Return the (x, y) coordinate for the center point of the cell that contains the specified text.  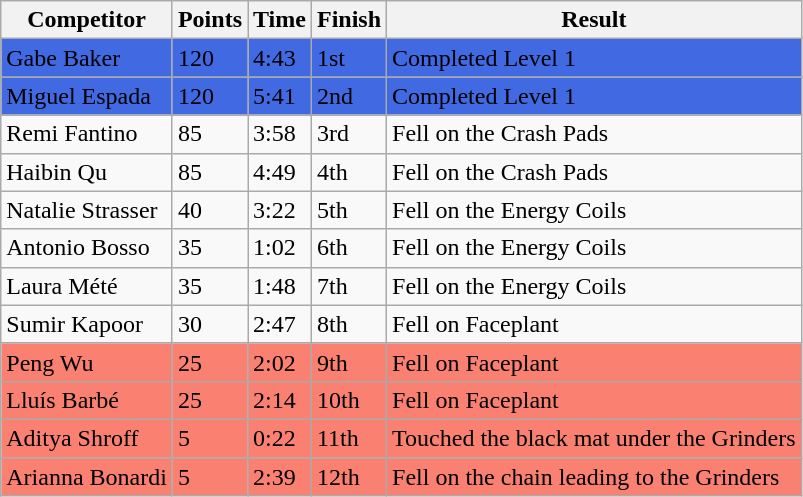
Natalie Strasser (87, 210)
1:48 (280, 286)
Finish (348, 20)
2:39 (280, 477)
Antonio Bosso (87, 248)
4:49 (280, 172)
Arianna Bonardi (87, 477)
6th (348, 248)
2:14 (280, 400)
40 (210, 210)
Time (280, 20)
Gabe Baker (87, 58)
Peng Wu (87, 362)
5th (348, 210)
Haibin Qu (87, 172)
12th (348, 477)
Competitor (87, 20)
2:47 (280, 324)
1:02 (280, 248)
2nd (348, 96)
4th (348, 172)
11th (348, 438)
Remi Fantino (87, 134)
Points (210, 20)
Laura Mété (87, 286)
2:02 (280, 362)
Sumir Kapoor (87, 324)
3:22 (280, 210)
30 (210, 324)
5:41 (280, 96)
3rd (348, 134)
Touched the black mat under the Grinders (594, 438)
Aditya Shroff (87, 438)
3:58 (280, 134)
4:43 (280, 58)
8th (348, 324)
10th (348, 400)
Lluís Barbé (87, 400)
Miguel Espada (87, 96)
9th (348, 362)
Fell on the chain leading to the Grinders (594, 477)
1st (348, 58)
7th (348, 286)
0:22 (280, 438)
Result (594, 20)
